Pinpoint the cell where the given text exists, returning its [x, y] midpoint coordinate. 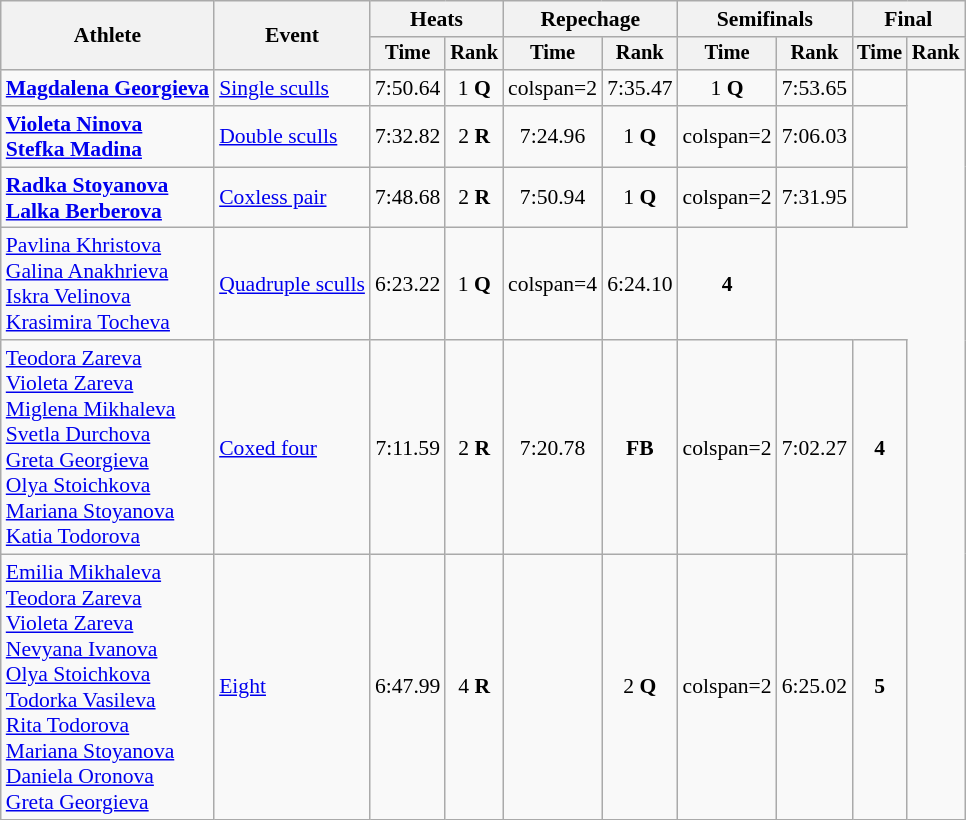
6:24.10 [640, 284]
FB [640, 447]
7:02.27 [814, 447]
7:06.03 [814, 136]
Quadruple sculls [292, 284]
Final [908, 19]
Coxed four [292, 447]
7:24.96 [552, 136]
7:50.94 [552, 198]
Single sculls [292, 88]
Heats [436, 19]
Athlete [108, 36]
7:31.95 [814, 198]
Coxless pair [292, 198]
4 R [474, 688]
5 [880, 688]
2 Q [640, 688]
6:25.02 [814, 688]
Pavlina KhristovaGalina Anakhrieva Iskra Velinova Krasimira Tocheva [108, 284]
7:53.65 [814, 88]
7:48.68 [408, 198]
Magdalena Georgieva [108, 88]
colspan=4 [552, 284]
Teodora ZarevaVioleta ZarevaMiglena MikhalevaSvetla Durchova Greta GeorgievaOlya StoichkovaMariana Stoyanova Katia Todorova [108, 447]
7:32.82 [408, 136]
Double sculls [292, 136]
7:50.64 [408, 88]
Semifinals [766, 19]
Violeta NinovaStefka Madina [108, 136]
6:23.22 [408, 284]
Eight [292, 688]
6:47.99 [408, 688]
7:11.59 [408, 447]
Radka StoyanovaLalka Berberova [108, 198]
7:35.47 [640, 88]
Event [292, 36]
7:20.78 [552, 447]
Repechage [590, 19]
